Return the [x, y] coordinate for the center point of the cell that contains the specified text.  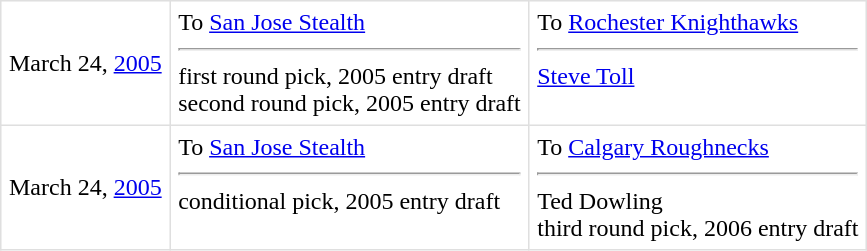
To Rochester Knighthawks Steve Toll [698, 63]
To San Jose Stealth conditional pick, 2005 entry draft [350, 187]
To Calgary Roughnecks Ted Dowlingthird round pick, 2006 entry draft [698, 187]
To San Jose Stealth first round pick, 2005 entry draftsecond round pick, 2005 entry draft [350, 63]
